From the cell containing the given text, extract its center point as [X, Y] coordinate. 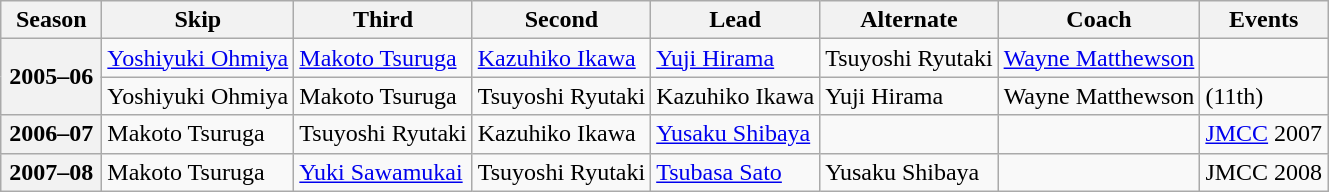
JMCC 2007 [1264, 134]
2007–08 [52, 172]
Coach [1099, 20]
Events [1264, 20]
Yuki Sawamukai [383, 172]
Season [52, 20]
Skip [198, 20]
Tsubasa Sato [736, 172]
Second [561, 20]
Lead [736, 20]
2006–07 [52, 134]
2005–06 [52, 77]
Alternate [909, 20]
(11th) [1264, 96]
JMCC 2008 [1264, 172]
Third [383, 20]
